Search for the cell housing the specified text and yield its (x, y) center coordinate. 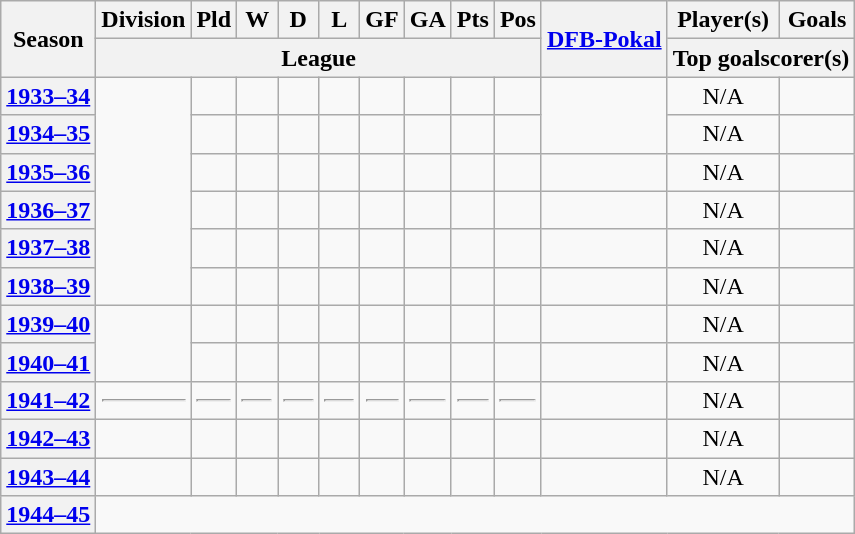
1942–43 (48, 438)
Pos (518, 20)
Season (48, 39)
D (298, 20)
1940–41 (48, 362)
1933–34 (48, 96)
GA (428, 20)
1939–40 (48, 324)
1944–45 (48, 515)
1934–35 (48, 134)
Goals (817, 20)
League (319, 58)
1937–38 (48, 248)
1938–39 (48, 286)
GF (382, 20)
1941–42 (48, 400)
1935–36 (48, 172)
Player(s) (723, 20)
1943–44 (48, 477)
W (258, 20)
Division (144, 20)
Pts (472, 20)
DFB-Pokal (604, 39)
L (340, 20)
Top goalscorer(s) (761, 58)
1936–37 (48, 210)
Pld (214, 20)
